Output the [X, Y] coordinate of the center of the cell containing the given text.  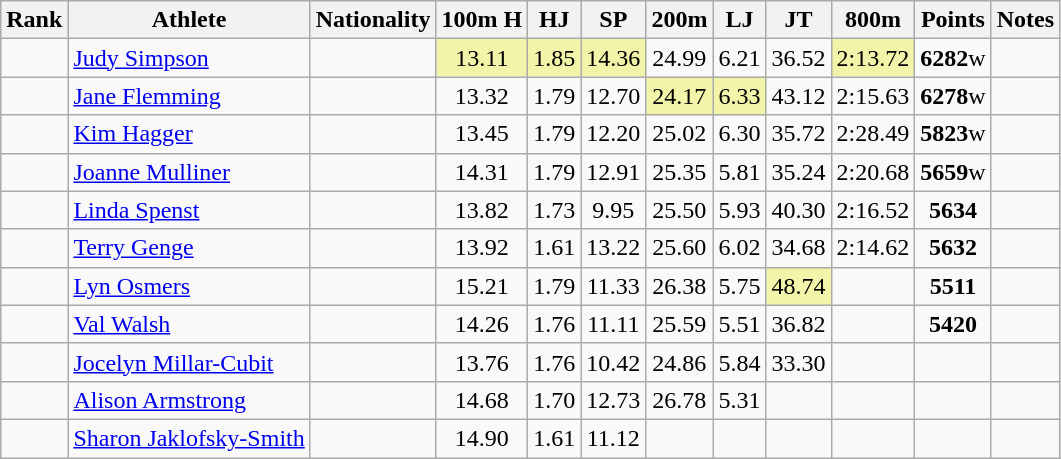
SP [614, 20]
35.72 [798, 134]
14.26 [482, 324]
HJ [554, 20]
5.84 [740, 362]
11.12 [614, 438]
200m [680, 20]
Athlete [189, 20]
14.90 [482, 438]
800m [873, 20]
26.78 [680, 400]
6278w [953, 96]
5420 [953, 324]
6.30 [740, 134]
48.74 [798, 286]
Jocelyn Millar-Cubit [189, 362]
5659w [953, 172]
5.31 [740, 400]
14.31 [482, 172]
11.11 [614, 324]
Linda Spenst [189, 210]
24.99 [680, 58]
12.91 [614, 172]
26.38 [680, 286]
2:14.62 [873, 248]
12.70 [614, 96]
13.11 [482, 58]
Jane Flemming [189, 96]
11.33 [614, 286]
36.82 [798, 324]
1.85 [554, 58]
15.21 [482, 286]
25.50 [680, 210]
Lyn Osmers [189, 286]
34.68 [798, 248]
6.33 [740, 96]
Points [953, 20]
5634 [953, 210]
5511 [953, 286]
2:13.72 [873, 58]
Joanne Mulliner [189, 172]
14.68 [482, 400]
1.73 [554, 210]
Kim Hagger [189, 134]
13.45 [482, 134]
Nationality [373, 20]
Val Walsh [189, 324]
Terry Genge [189, 248]
24.86 [680, 362]
12.73 [614, 400]
2:28.49 [873, 134]
6.02 [740, 248]
JT [798, 20]
25.60 [680, 248]
9.95 [614, 210]
12.20 [614, 134]
36.52 [798, 58]
13.32 [482, 96]
25.35 [680, 172]
Alison Armstrong [189, 400]
14.36 [614, 58]
13.82 [482, 210]
LJ [740, 20]
10.42 [614, 362]
13.76 [482, 362]
43.12 [798, 96]
5.93 [740, 210]
6.21 [740, 58]
25.02 [680, 134]
5.75 [740, 286]
1.70 [554, 400]
40.30 [798, 210]
13.92 [482, 248]
100m H [482, 20]
5823w [953, 134]
35.24 [798, 172]
33.30 [798, 362]
Rank [34, 20]
24.17 [680, 96]
5632 [953, 248]
5.51 [740, 324]
Sharon Jaklofsky-Smith [189, 438]
5.81 [740, 172]
13.22 [614, 248]
2:20.68 [873, 172]
2:16.52 [873, 210]
25.59 [680, 324]
2:15.63 [873, 96]
6282w [953, 58]
Judy Simpson [189, 58]
Notes [1025, 20]
